Find where the given text appears and provide that cell's center as [x, y] coordinate. 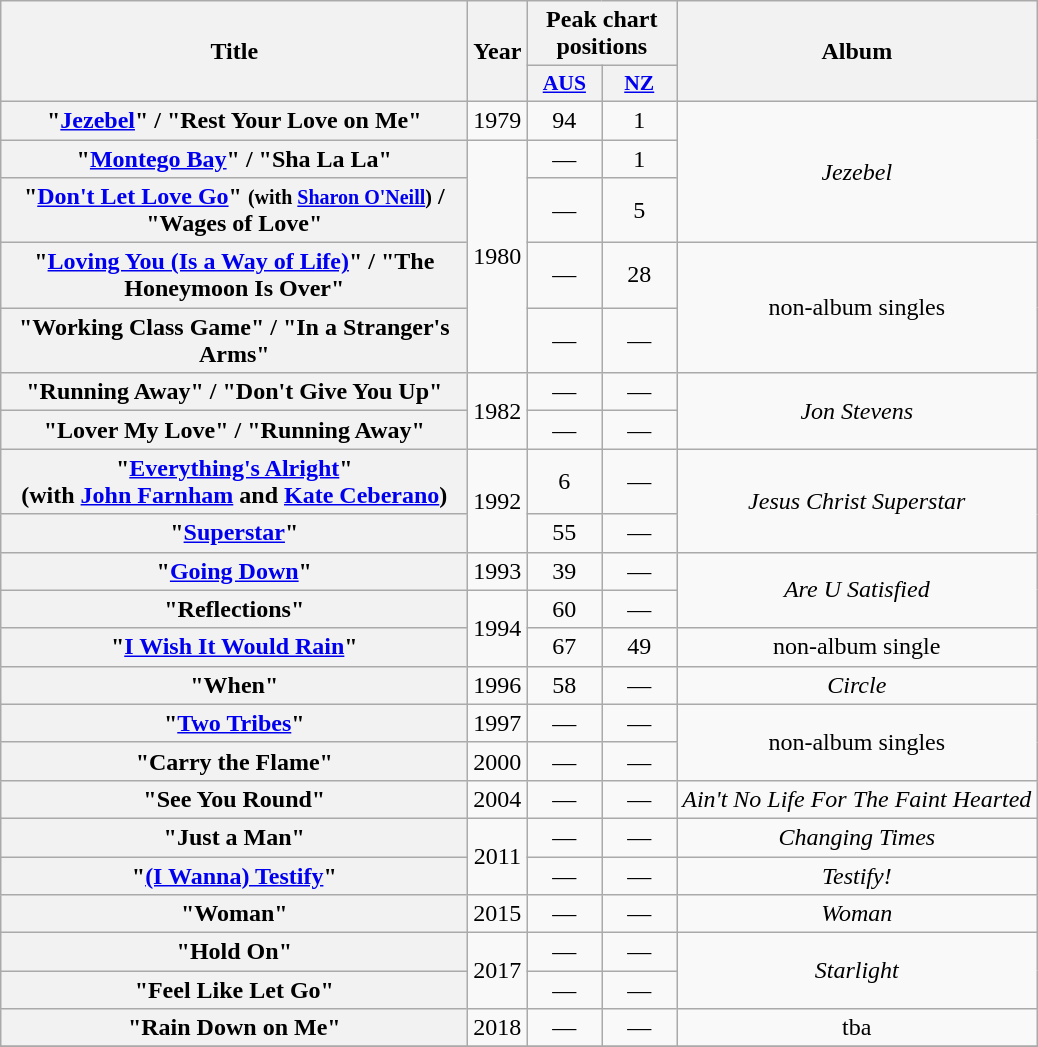
2018 [498, 1028]
6 [564, 482]
"Feel Like Let Go" [234, 990]
Starlight [857, 971]
"Loving You (Is a Way of Life)" / "The Honeymoon Is Over" [234, 276]
2000 [498, 761]
"Reflections" [234, 609]
"Going Down" [234, 571]
"Lover My Love" / "Running Away" [234, 430]
"See You Round" [234, 799]
67 [564, 647]
tba [857, 1028]
1992 [498, 500]
"Carry the Flame" [234, 761]
2017 [498, 971]
Jesus Christ Superstar [857, 500]
"Don't Let Love Go" (with Sharon O'Neill) / "Wages of Love" [234, 210]
Album [857, 52]
Jezebel [857, 172]
2015 [498, 914]
39 [564, 571]
Testify! [857, 875]
1979 [498, 120]
"Running Away" / "Don't Give You Up" [234, 392]
5 [640, 210]
"Just a Man" [234, 837]
AUS [564, 84]
58 [564, 685]
1997 [498, 723]
2011 [498, 856]
"(I Wanna) Testify" [234, 875]
1996 [498, 685]
"Montego Bay" / "Sha La La" [234, 159]
Woman [857, 914]
Year [498, 52]
NZ [640, 84]
"Everything's Alright" (with John Farnham and Kate Ceberano) [234, 482]
Circle [857, 685]
1994 [498, 628]
non-album single [857, 647]
Are U Satisfied [857, 590]
"When" [234, 685]
49 [640, 647]
Ain't No Life For The Faint Hearted [857, 799]
"Superstar" [234, 533]
94 [564, 120]
Peak chart positions [602, 34]
1982 [498, 411]
"Rain Down on Me" [234, 1028]
"Woman" [234, 914]
55 [564, 533]
28 [640, 276]
Jon Stevens [857, 411]
"Working Class Game" / "In a Stranger's Arms" [234, 340]
"I Wish It Would Rain" [234, 647]
2004 [498, 799]
60 [564, 609]
1980 [498, 256]
1993 [498, 571]
"Two Tribes" [234, 723]
Title [234, 52]
"Jezebel" / "Rest Your Love on Me" [234, 120]
"Hold On" [234, 952]
Changing Times [857, 837]
